From the cell containing the given text, extract its center point as [X, Y] coordinate. 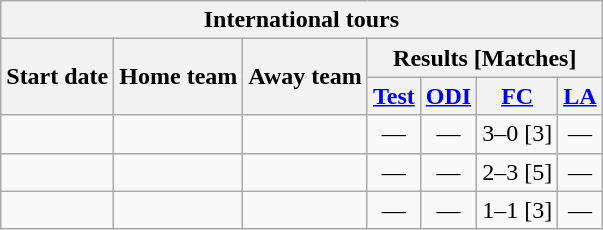
ODI [448, 96]
Results [Matches] [484, 58]
3–0 [3] [518, 134]
LA [580, 96]
Test [394, 96]
FC [518, 96]
International tours [302, 20]
2–3 [5] [518, 172]
Away team [306, 77]
1–1 [3] [518, 210]
Home team [178, 77]
Start date [58, 77]
